Locate the cell with the specified text and output its (X, Y) center coordinate. 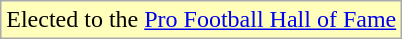
Elected to the Pro Football Hall of Fame (202, 20)
